Find where the given text appears and provide that cell's center as (x, y) coordinate. 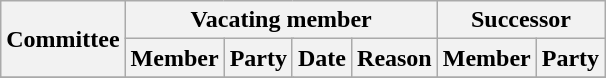
Date (322, 58)
Committee (63, 39)
Vacating member (281, 20)
Reason (395, 58)
Successor (520, 20)
